Return (X, Y) of the center of cell containing provided text 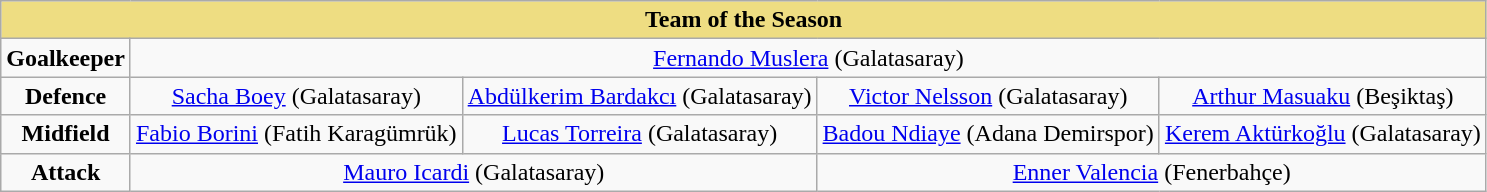
Midfield (66, 134)
Goalkeeper (66, 58)
Mauro Icardi (Galatasaray) (474, 172)
Kerem Aktürkoğlu (Galatasaray) (1322, 134)
Enner Valencia (Fenerbahçe) (1152, 172)
Lucas Torreira (Galatasaray) (640, 134)
Sacha Boey (Galatasaray) (296, 96)
Team of the Season (744, 20)
Fernando Muslera (Galatasaray) (808, 58)
Fabio Borini (Fatih Karagümrük) (296, 134)
Victor Nelsson (Galatasaray) (988, 96)
Abdülkerim Bardakcı (Galatasaray) (640, 96)
Defence (66, 96)
Attack (66, 172)
Badou Ndiaye (Adana Demirspor) (988, 134)
Arthur Masuaku (Beşiktaş) (1322, 96)
